Detect which cell encompasses the target text, then output its (x, y) center coordinate. 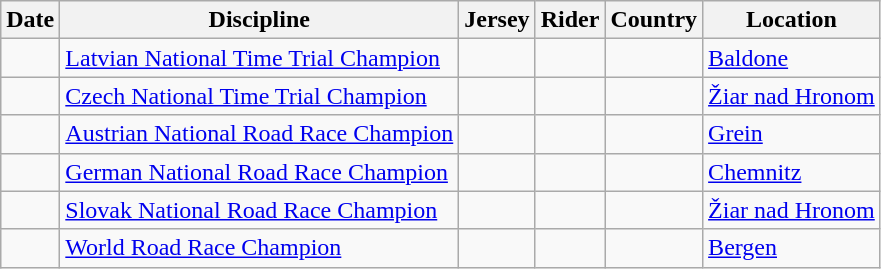
Location (792, 20)
German National Road Race Champion (260, 172)
Austrian National Road Race Champion (260, 134)
World Road Race Champion (260, 248)
Czech National Time Trial Champion (260, 96)
Rider (570, 20)
Slovak National Road Race Champion (260, 210)
Jersey (497, 20)
Chemnitz (792, 172)
Bergen (792, 248)
Date (30, 20)
Discipline (260, 20)
Country (654, 20)
Baldone (792, 58)
Grein (792, 134)
Latvian National Time Trial Champion (260, 58)
